Output the (x, y) coordinate of the center of the cell containing the given text.  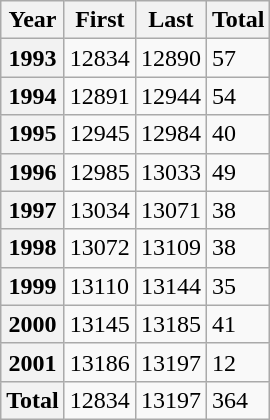
First (100, 20)
13145 (100, 324)
364 (238, 400)
40 (238, 134)
13109 (170, 248)
1995 (33, 134)
35 (238, 286)
57 (238, 58)
13034 (100, 210)
13110 (100, 286)
Year (33, 20)
12891 (100, 96)
49 (238, 172)
54 (238, 96)
13144 (170, 286)
1997 (33, 210)
2001 (33, 362)
13072 (100, 248)
13071 (170, 210)
12 (238, 362)
12984 (170, 134)
13033 (170, 172)
1993 (33, 58)
1996 (33, 172)
1998 (33, 248)
12890 (170, 58)
41 (238, 324)
13185 (170, 324)
1994 (33, 96)
13186 (100, 362)
12985 (100, 172)
1999 (33, 286)
Last (170, 20)
12945 (100, 134)
2000 (33, 324)
12944 (170, 96)
